Extract the [x, y] coordinate from the center of the cell holding the provided text.  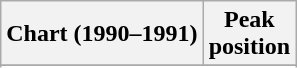
Chart (1990–1991) [102, 34]
Peakposition [249, 34]
